Output the [x, y] coordinate of the center of the cell containing the given text.  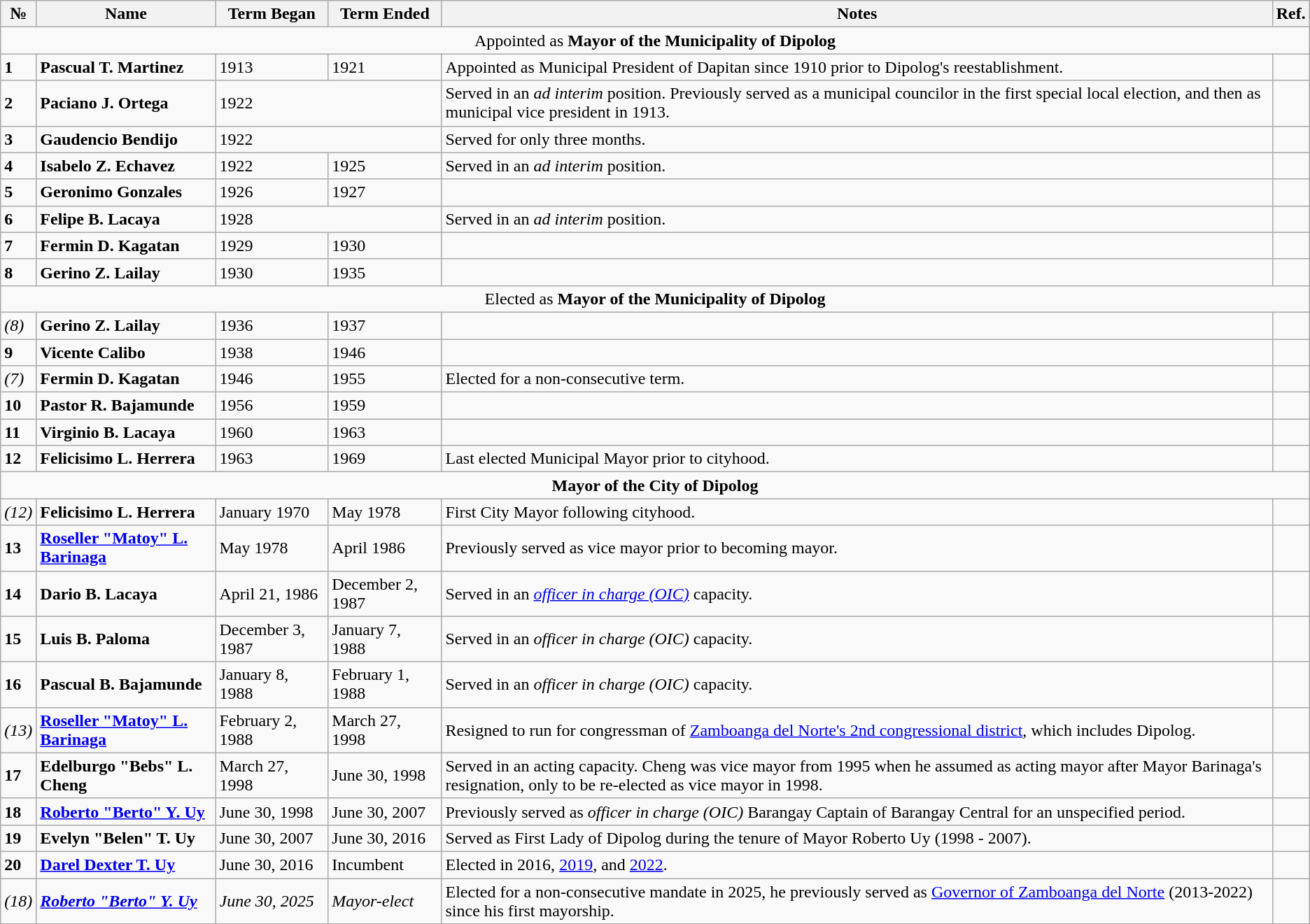
17 [18, 775]
Previously served as officer in charge (OIC) Barangay Captain of Barangay Central for an unspecified period. [857, 811]
1969 [385, 459]
Elected as Mayor of the Municipality of Dipolog [655, 299]
16 [18, 684]
February 1, 1988 [385, 684]
Term Ended [385, 14]
Darel Dexter T. Uy [126, 865]
5 [18, 192]
1 [18, 67]
Appointed as Municipal President of Dapitan since 1910 prior to Dipolog's reestablishment. [857, 67]
1921 [385, 67]
Gaudencio Bendijo [126, 139]
Appointed as Mayor of the Municipality of Dipolog [655, 41]
2 [18, 104]
Served as First Lady of Dipolog during the tenure of Mayor Roberto Uy (1998 - 2007). [857, 838]
Luis B. Paloma [126, 639]
January 7, 1988 [385, 639]
Elected for a non-consecutive term. [857, 379]
June 30, 2025 [272, 901]
(13) [18, 730]
Pascual B. Bajamunde [126, 684]
4 [18, 166]
1925 [385, 166]
Geronimo Gonzales [126, 192]
January 1970 [272, 512]
12 [18, 459]
Pascual T. Martinez [126, 67]
April 21, 1986 [272, 593]
Served for only three months. [857, 139]
Vicente Calibo [126, 352]
1929 [272, 246]
1928 [329, 219]
Name [126, 14]
7 [18, 246]
(12) [18, 512]
9 [18, 352]
1955 [385, 379]
Last elected Municipal Mayor prior to cityhood. [857, 459]
1937 [385, 325]
January 8, 1988 [272, 684]
Isabelo Z. Echavez [126, 166]
Mayor of the City of Dipolog [655, 485]
(7) [18, 379]
19 [18, 838]
15 [18, 639]
14 [18, 593]
1956 [272, 406]
13 [18, 548]
April 1986 [385, 548]
Elected in 2016, 2019, and 2022. [857, 865]
1926 [272, 192]
(8) [18, 325]
1936 [272, 325]
Elected for a non-consecutive mandate in 2025, he previously served as Governor of Zamboanga del Norte (2013-2022) since his first mayorship. [857, 901]
1960 [272, 432]
8 [18, 272]
Felipe B. Lacaya [126, 219]
10 [18, 406]
1913 [272, 67]
Notes [857, 14]
1959 [385, 406]
Incumbent [385, 865]
February 2, 1988 [272, 730]
Term Began [272, 14]
Resigned to run for congressman of Zamboanga del Norte's 2nd congressional district, which includes Dipolog. [857, 730]
Mayor-elect [385, 901]
Dario B. Lacaya [126, 593]
6 [18, 219]
(18) [18, 901]
20 [18, 865]
December 2, 1987 [385, 593]
18 [18, 811]
December 3, 1987 [272, 639]
Paciano J. Ortega [126, 104]
Edelburgo "Bebs" L. Cheng [126, 775]
№ [18, 14]
1935 [385, 272]
11 [18, 432]
Virginio B. Lacaya [126, 432]
1938 [272, 352]
Previously served as vice mayor prior to becoming mayor. [857, 548]
Pastor R. Bajamunde [126, 406]
First City Mayor following cityhood. [857, 512]
Evelyn "Belen" T. Uy [126, 838]
3 [18, 139]
Ref. [1290, 14]
1927 [385, 192]
